Search for the cell housing the specified text and yield its (x, y) center coordinate. 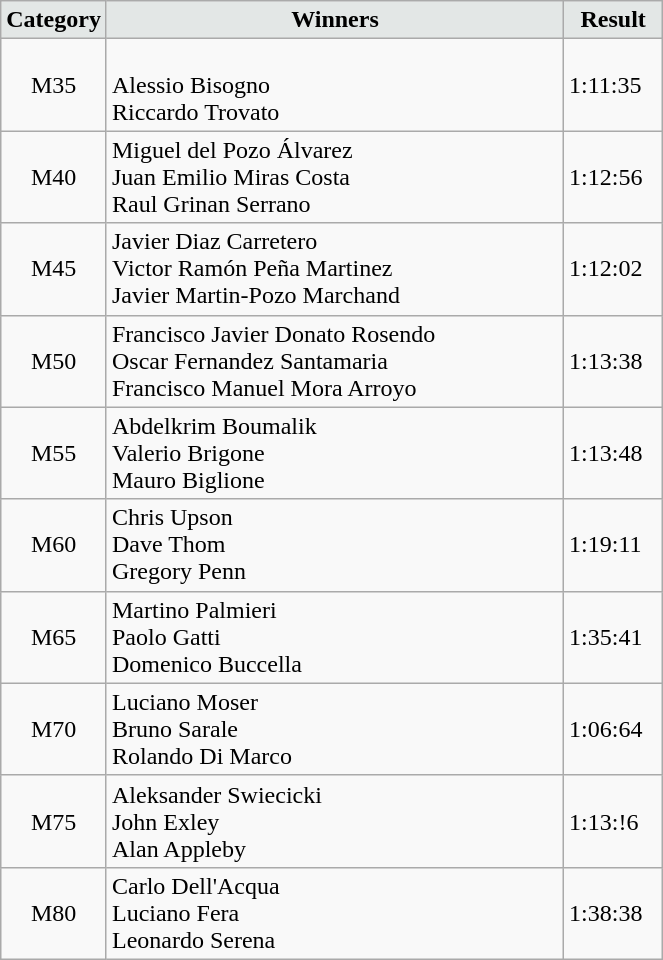
M55 (54, 453)
Result (614, 20)
1:13:!6 (614, 821)
Alessio Bisogno Riccardo Trovato (334, 85)
M50 (54, 361)
Francisco Javier Donato Rosendo Oscar Fernandez Santamaria Francisco Manuel Mora Arroyo (334, 361)
1:35:41 (614, 637)
Martino Palmieri Paolo Gatti Domenico Buccella (334, 637)
Javier Diaz Carretero Victor Ramón Peña Martinez Javier Martin-Pozo Marchand (334, 269)
Abdelkrim Boumalik Valerio Brigone Mauro Biglione (334, 453)
M60 (54, 545)
1:12:56 (614, 177)
1:11:35 (614, 85)
M35 (54, 85)
1:19:11 (614, 545)
Luciano Moser Bruno Sarale Rolando Di Marco (334, 729)
Chris Upson Dave Thom Gregory Penn (334, 545)
M45 (54, 269)
1:13:48 (614, 453)
M80 (54, 913)
M40 (54, 177)
1:12:02 (614, 269)
M70 (54, 729)
Category (54, 20)
1:06:64 (614, 729)
M65 (54, 637)
1:38:38 (614, 913)
1:13:38 (614, 361)
M75 (54, 821)
Carlo Dell'Acqua Luciano Fera Leonardo Serena (334, 913)
Winners (334, 20)
Miguel del Pozo Álvarez Juan Emilio Miras Costa Raul Grinan Serrano (334, 177)
Aleksander Swiecicki John Exley Alan Appleby (334, 821)
